Identify which cell holds the provided text, then report its (X, Y) central coordinate. 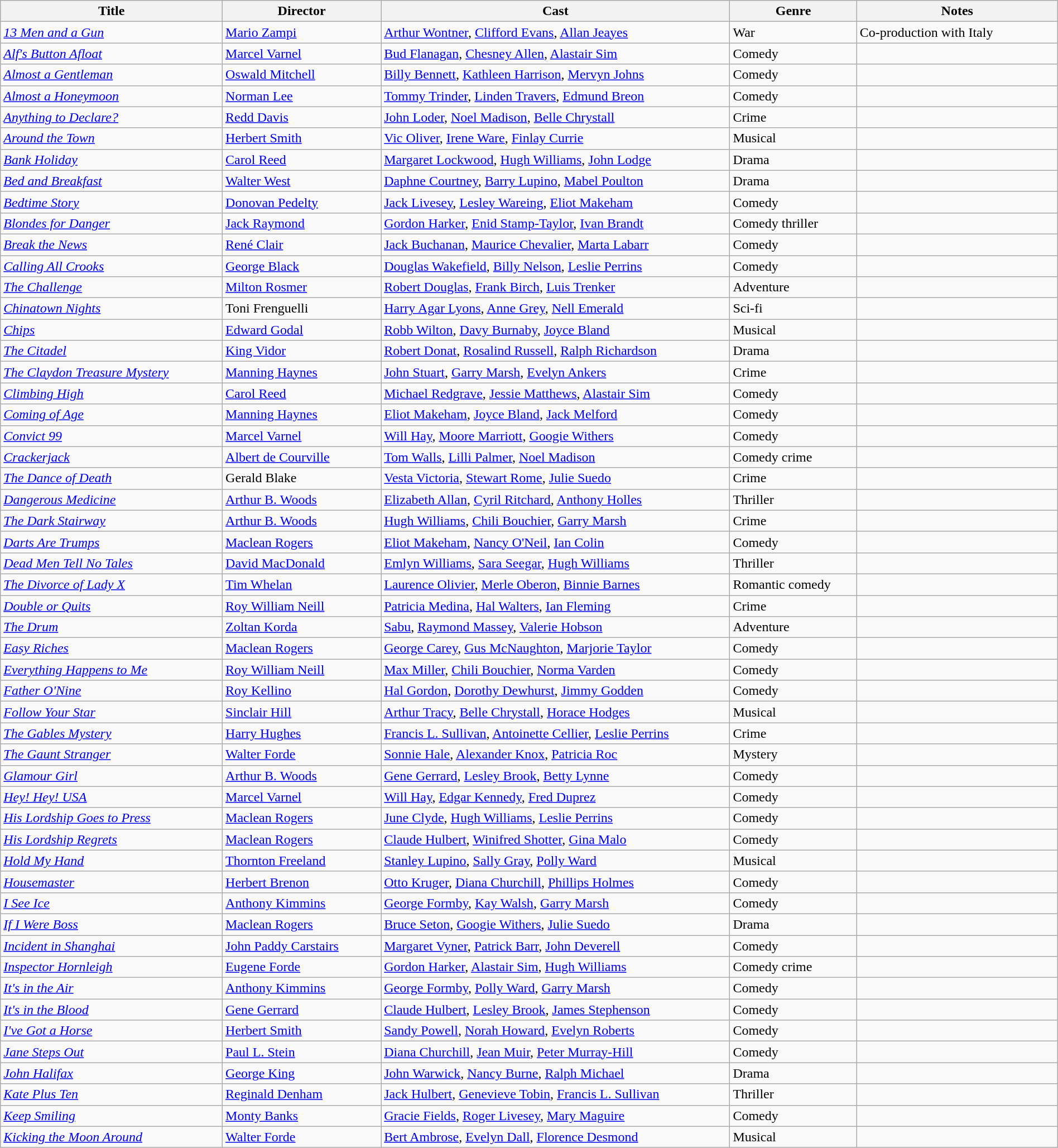
Gordon Harker, Enid Stamp-Taylor, Ivan Brandt (556, 223)
Claude Hulbert, Winifred Shotter, Gina Malo (556, 839)
I've Got a Horse (112, 1031)
Gerald Blake (302, 478)
Francis L. Sullivan, Antoinette Cellier, Leslie Perrins (556, 733)
Jack Livesey, Lesley Wareing, Eliot Makeham (556, 202)
Jack Buchanan, Maurice Chevalier, Marta Labarr (556, 244)
Alf's Button Afloat (112, 54)
Toni Frenguelli (302, 309)
Stanley Lupino, Sally Gray, Polly Ward (556, 861)
René Clair (302, 244)
Paul L. Stein (302, 1052)
Chips (112, 330)
Around the Town (112, 138)
June Clyde, Hugh Williams, Leslie Perrins (556, 818)
The Drum (112, 627)
John Halifax (112, 1073)
The Challenge (112, 287)
Walter West (302, 181)
Climbing High (112, 393)
Arthur Tracy, Belle Chrystall, Horace Hodges (556, 712)
Bruce Seton, Googie Withers, Julie Suedo (556, 924)
Douglas Wakefield, Billy Nelson, Leslie Perrins (556, 266)
John Warwick, Nancy Burne, Ralph Michael (556, 1073)
Father O'Nine (112, 691)
The Gaunt Stranger (112, 755)
Reginald Denham (302, 1094)
Otto Kruger, Diana Churchill, Phillips Holmes (556, 882)
Almost a Honeymoon (112, 96)
Comedy thriller (793, 223)
Anything to Declare? (112, 117)
Keep Smiling (112, 1116)
Billy Bennett, Kathleen Harrison, Mervyn Johns (556, 75)
Robert Donat, Rosalind Russell, Ralph Richardson (556, 351)
I See Ice (112, 903)
Will Hay, Edgar Kennedy, Fred Duprez (556, 797)
Jane Steps Out (112, 1052)
Tommy Trinder, Linden Travers, Edmund Breon (556, 96)
It's in the Blood (112, 1010)
Genre (793, 11)
Arthur Wontner, Clifford Evans, Allan Jeayes (556, 32)
Double or Quits (112, 606)
Crackerjack (112, 457)
Eliot Makeham, Joyce Bland, Jack Melford (556, 415)
The Dark Stairway (112, 521)
George Formby, Kay Walsh, Garry Marsh (556, 903)
Coming of Age (112, 415)
13 Men and a Gun (112, 32)
The Claydon Treasure Mystery (112, 372)
Diana Churchill, Jean Muir, Peter Murray-Hill (556, 1052)
Incident in Shanghai (112, 946)
Robert Douglas, Frank Birch, Luis Trenker (556, 287)
Tom Walls, Lilli Palmer, Noel Madison (556, 457)
Romantic comedy (793, 584)
Robb Wilton, Davy Burnaby, Joyce Bland (556, 330)
Hugh Williams, Chili Bouchier, Garry Marsh (556, 521)
Co-production with Italy (957, 32)
Sandy Powell, Norah Howard, Evelyn Roberts (556, 1031)
Edward Godal (302, 330)
Dangerous Medicine (112, 499)
Bank Holiday (112, 160)
Glamour Girl (112, 776)
It's in the Air (112, 988)
Bedtime Story (112, 202)
Sci-fi (793, 309)
Harry Agar Lyons, Anne Grey, Nell Emerald (556, 309)
Patricia Medina, Hal Walters, Ian Fleming (556, 606)
Convict 99 (112, 436)
Milton Rosmer (302, 287)
Blondes for Danger (112, 223)
Jack Raymond (302, 223)
War (793, 32)
John Loder, Noel Madison, Belle Chrystall (556, 117)
Housemaster (112, 882)
King Vidor (302, 351)
Hal Gordon, Dorothy Dewhurst, Jimmy Godden (556, 691)
George Black (302, 266)
Oswald Mitchell (302, 75)
Daphne Courtney, Barry Lupino, Mabel Poulton (556, 181)
Donovan Pedelty (302, 202)
Laurence Olivier, Merle Oberon, Binnie Barnes (556, 584)
Norman Lee (302, 96)
Calling All Crooks (112, 266)
Follow Your Star (112, 712)
His Lordship Regrets (112, 839)
Margaret Lockwood, Hugh Williams, John Lodge (556, 160)
Notes (957, 11)
Harry Hughes (302, 733)
Claude Hulbert, Lesley Brook, James Stephenson (556, 1010)
His Lordship Goes to Press (112, 818)
John Stuart, Garry Marsh, Evelyn Ankers (556, 372)
Mystery (793, 755)
David MacDonald (302, 563)
Zoltan Korda (302, 627)
Inspector Hornleigh (112, 967)
Gordon Harker, Alastair Sim, Hugh Williams (556, 967)
Easy Riches (112, 649)
Redd Davis (302, 117)
Vesta Victoria, Stewart Rome, Julie Suedo (556, 478)
Break the News (112, 244)
George Formby, Polly Ward, Garry Marsh (556, 988)
Kate Plus Ten (112, 1094)
Darts Are Trumps (112, 542)
Herbert Brenon (302, 882)
Dead Men Tell No Tales (112, 563)
Sinclair Hill (302, 712)
Bert Ambrose, Evelyn Dall, Florence Desmond (556, 1137)
Thornton Freeland (302, 861)
The Dance of Death (112, 478)
Eliot Makeham, Nancy O'Neil, Ian Colin (556, 542)
Will Hay, Moore Marriott, Googie Withers (556, 436)
Gracie Fields, Roger Livesey, Mary Maguire (556, 1116)
Eugene Forde (302, 967)
Jack Hulbert, Genevieve Tobin, Francis L. Sullivan (556, 1094)
John Paddy Carstairs (302, 946)
Albert de Courville (302, 457)
Sabu, Raymond Massey, Valerie Hobson (556, 627)
Chinatown Nights (112, 309)
Michael Redgrave, Jessie Matthews, Alastair Sim (556, 393)
George King (302, 1073)
Margaret Vyner, Patrick Barr, John Deverell (556, 946)
Roy Kellino (302, 691)
Almost a Gentleman (112, 75)
George Carey, Gus McNaughton, Marjorie Taylor (556, 649)
Title (112, 11)
Hold My Hand (112, 861)
Director (302, 11)
Gene Gerrard, Lesley Brook, Betty Lynne (556, 776)
Bed and Breakfast (112, 181)
Cast (556, 11)
If I Were Boss (112, 924)
The Citadel (112, 351)
Hey! Hey! USA (112, 797)
Kicking the Moon Around (112, 1137)
Vic Oliver, Irene Ware, Finlay Currie (556, 138)
Mario Zampi (302, 32)
Monty Banks (302, 1116)
Bud Flanagan, Chesney Allen, Alastair Sim (556, 54)
Max Miller, Chili Bouchier, Norma Varden (556, 670)
The Gables Mystery (112, 733)
Gene Gerrard (302, 1010)
Everything Happens to Me (112, 670)
Elizabeth Allan, Cyril Ritchard, Anthony Holles (556, 499)
Sonnie Hale, Alexander Knox, Patricia Roc (556, 755)
The Divorce of Lady X (112, 584)
Emlyn Williams, Sara Seegar, Hugh Williams (556, 563)
Tim Whelan (302, 584)
